Extract the (X, Y) coordinate from the center of the cell holding the provided text.  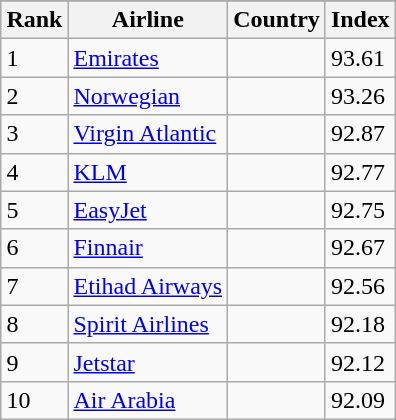
Finnair (148, 248)
10 (34, 400)
Virgin Atlantic (148, 134)
Emirates (148, 58)
92.09 (360, 400)
3 (34, 134)
Airline (148, 20)
92.87 (360, 134)
9 (34, 362)
Index (360, 20)
4 (34, 172)
93.26 (360, 96)
Country (277, 20)
Norwegian (148, 96)
Rank (34, 20)
7 (34, 286)
8 (34, 324)
92.77 (360, 172)
92.67 (360, 248)
Etihad Airways (148, 286)
Spirit Airlines (148, 324)
92.75 (360, 210)
2 (34, 96)
6 (34, 248)
92.12 (360, 362)
Jetstar (148, 362)
Air Arabia (148, 400)
5 (34, 210)
KLM (148, 172)
92.18 (360, 324)
1 (34, 58)
92.56 (360, 286)
EasyJet (148, 210)
93.61 (360, 58)
